Identify which cell holds the provided text, then report its [x, y] central coordinate. 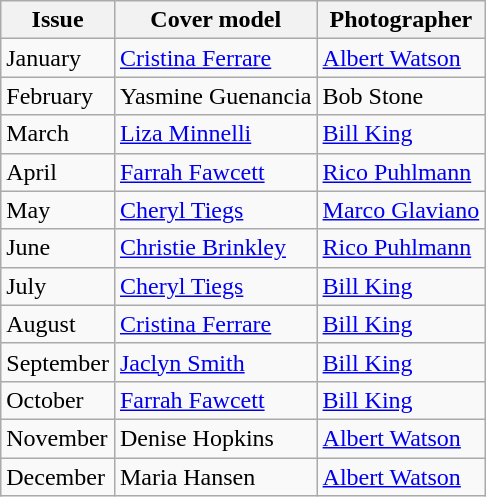
Cover model [216, 20]
Issue [58, 20]
November [58, 438]
September [58, 362]
February [58, 96]
August [58, 324]
June [58, 248]
January [58, 58]
Marco Glaviano [401, 210]
March [58, 134]
July [58, 286]
Christie Brinkley [216, 248]
October [58, 400]
December [58, 477]
Photographer [401, 20]
May [58, 210]
Jaclyn Smith [216, 362]
Maria Hansen [216, 477]
April [58, 172]
Liza Minnelli [216, 134]
Yasmine Guenancia [216, 96]
Bob Stone [401, 96]
Denise Hopkins [216, 438]
